Extract the (X, Y) coordinate from the center of the cell holding the provided text.  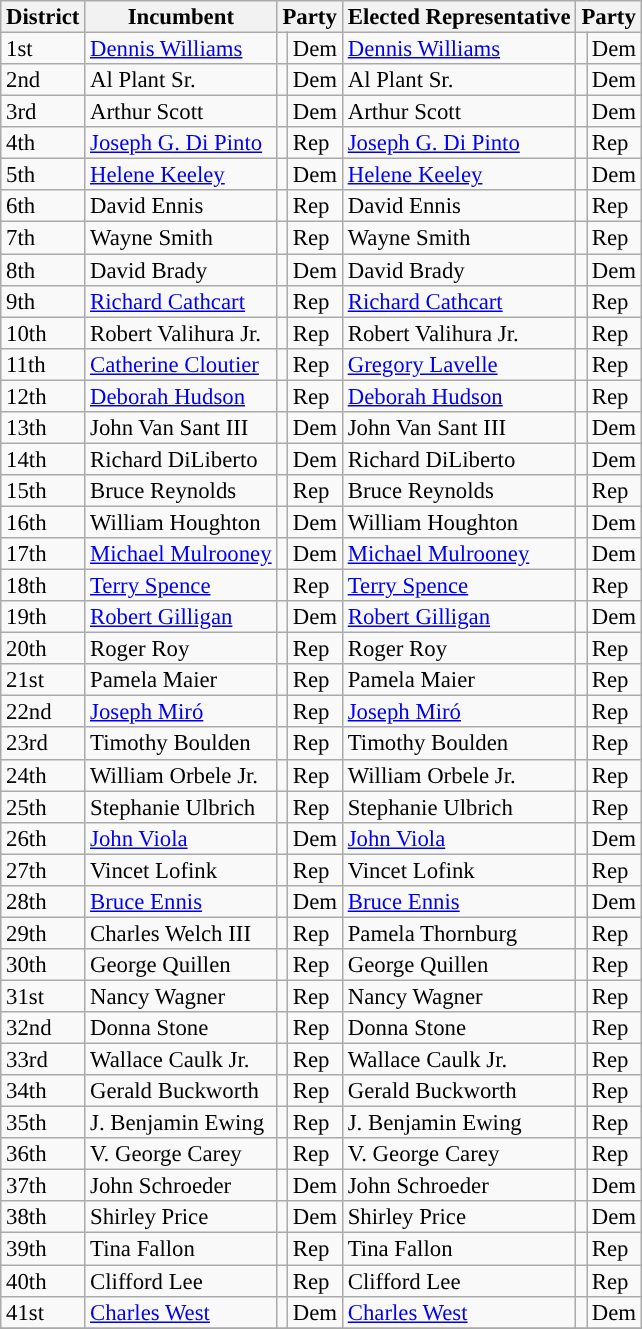
15th (43, 491)
23rd (43, 744)
16th (43, 522)
5th (43, 175)
Charles Welch III (181, 933)
Gregory Lavelle (459, 364)
3rd (43, 112)
41st (43, 1312)
District (43, 17)
38th (43, 1218)
21st (43, 680)
9th (43, 301)
35th (43, 1123)
25th (43, 807)
40th (43, 1281)
30th (43, 965)
6th (43, 206)
14th (43, 459)
20th (43, 649)
Incumbent (181, 17)
12th (43, 396)
34th (43, 1091)
13th (43, 428)
1st (43, 49)
10th (43, 333)
26th (43, 838)
2nd (43, 80)
36th (43, 1154)
22nd (43, 712)
27th (43, 870)
17th (43, 554)
Elected Representative (459, 17)
8th (43, 270)
37th (43, 1186)
33rd (43, 1060)
18th (43, 586)
31st (43, 996)
29th (43, 933)
24th (43, 775)
4th (43, 143)
11th (43, 364)
39th (43, 1249)
7th (43, 238)
32nd (43, 1028)
19th (43, 617)
Pamela Thornburg (459, 933)
28th (43, 902)
Catherine Cloutier (181, 364)
